Pinpoint the cell where the given text exists, returning its [x, y] midpoint coordinate. 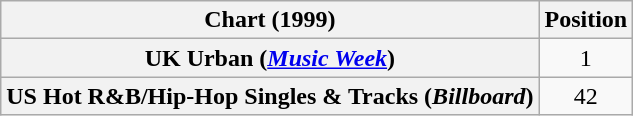
42 [586, 96]
UK Urban (Music Week) [270, 58]
Chart (1999) [270, 20]
US Hot R&B/Hip-Hop Singles & Tracks (Billboard) [270, 96]
1 [586, 58]
Position [586, 20]
